Output the (X, Y) coordinate of the center of the cell containing the given text.  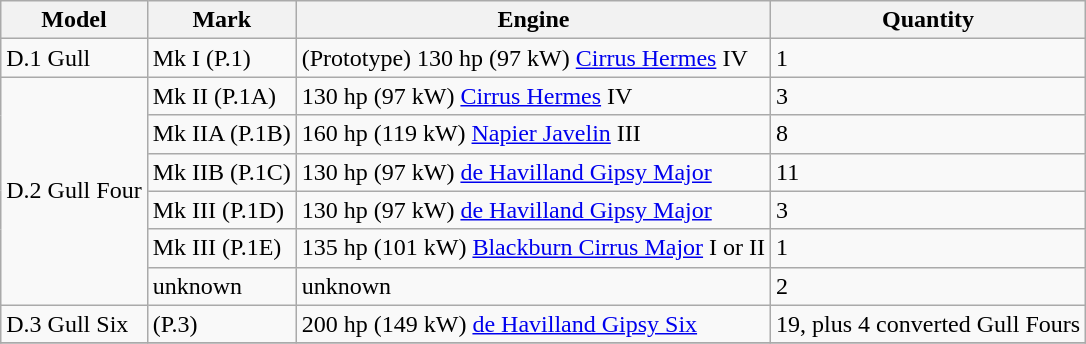
Mk IIA (P.1B) (222, 134)
Quantity (928, 20)
8 (928, 134)
160 hp (119 kW) Napier Javelin III (533, 134)
Engine (533, 20)
Mk I (P.1) (222, 58)
Mk II (P.1A) (222, 96)
200 hp (149 kW) de Havilland Gipsy Six (533, 324)
2 (928, 286)
19, plus 4 converted Gull Fours (928, 324)
(P.3) (222, 324)
11 (928, 172)
D.2 Gull Four (74, 191)
(Prototype) 130 hp (97 kW) Cirrus Hermes IV (533, 58)
Mark (222, 20)
135 hp (101 kW) Blackburn Cirrus Major I or II (533, 248)
Mk III (P.1E) (222, 248)
Mk III (P.1D) (222, 210)
130 hp (97 kW) Cirrus Hermes IV (533, 96)
Model (74, 20)
D.3 Gull Six (74, 324)
D.1 Gull (74, 58)
Mk IIB (P.1C) (222, 172)
